Search for the cell housing the specified text and yield its (x, y) center coordinate. 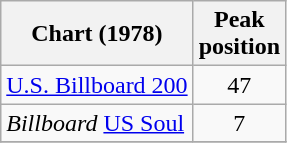
47 (239, 85)
Chart (1978) (97, 34)
Billboard US Soul (97, 123)
U.S. Billboard 200 (97, 85)
7 (239, 123)
Peakposition (239, 34)
